Pinpoint the cell where the given text exists, returning its [X, Y] midpoint coordinate. 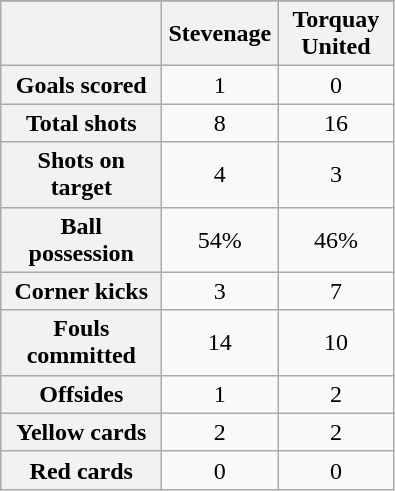
Offsides [82, 394]
46% [336, 240]
16 [336, 123]
Ball possession [82, 240]
Stevenage [220, 34]
8 [220, 123]
Yellow cards [82, 432]
7 [336, 291]
4 [220, 174]
10 [336, 342]
14 [220, 342]
Red cards [82, 470]
Fouls committed [82, 342]
54% [220, 240]
Shots on target [82, 174]
Corner kicks [82, 291]
Total shots [82, 123]
Torquay United [336, 34]
Goals scored [82, 85]
